For the text-containing cell, return its midpoint in (X, Y) coordinate format. 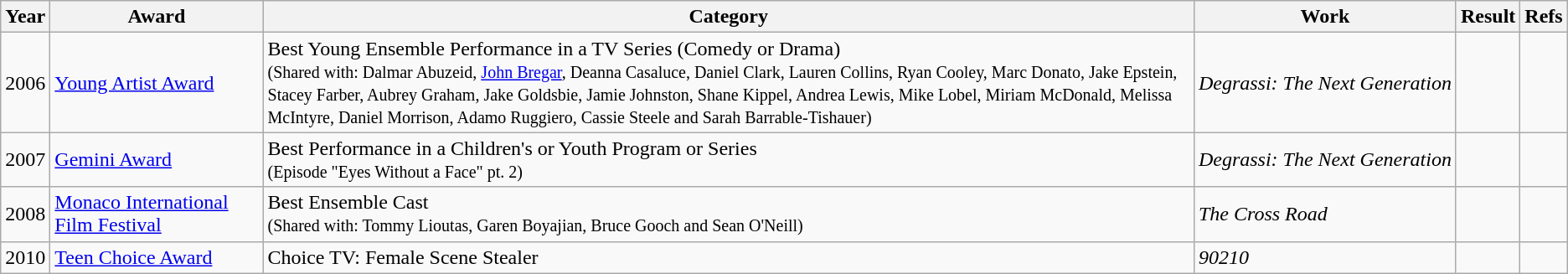
Year (25, 17)
Category (729, 17)
Teen Choice Award (157, 257)
Young Artist Award (157, 82)
2010 (25, 257)
2007 (25, 159)
Work (1325, 17)
Result (1488, 17)
Monaco International Film Festival (157, 215)
90210 (1325, 257)
2006 (25, 82)
Choice TV: Female Scene Stealer (729, 257)
Gemini Award (157, 159)
Award (157, 17)
Best Ensemble Cast(Shared with: Tommy Lioutas, Garen Boyajian, Bruce Gooch and Sean O'Neill) (729, 215)
Best Performance in a Children's or Youth Program or Series(Episode "Eyes Without a Face" pt. 2) (729, 159)
The Cross Road (1325, 215)
Refs (1544, 17)
2008 (25, 215)
